Extract the (X, Y) coordinate from the center of the cell holding the provided text.  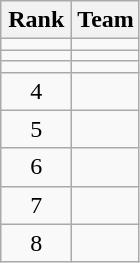
4 (36, 91)
Team (106, 20)
5 (36, 129)
8 (36, 243)
6 (36, 167)
7 (36, 205)
Rank (36, 20)
